Determine the (X, Y) coordinate at the center of the cell enclosing the given text.  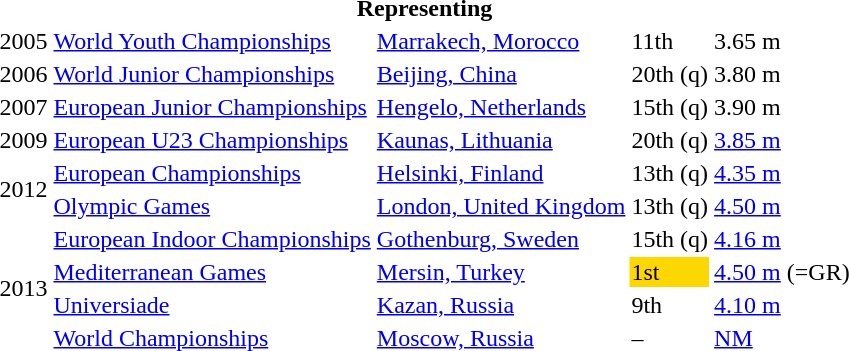
9th (670, 305)
European Championships (212, 173)
Universiade (212, 305)
Marrakech, Morocco (501, 41)
11th (670, 41)
Mersin, Turkey (501, 272)
Hengelo, Netherlands (501, 107)
European U23 Championships (212, 140)
Beijing, China (501, 74)
Kaunas, Lithuania (501, 140)
European Junior Championships (212, 107)
Mediterranean Games (212, 272)
London, United Kingdom (501, 206)
Helsinki, Finland (501, 173)
Kazan, Russia (501, 305)
1st (670, 272)
World Junior Championships (212, 74)
World Youth Championships (212, 41)
European Indoor Championships (212, 239)
Gothenburg, Sweden (501, 239)
Olympic Games (212, 206)
